Determine the [x, y] coordinate at the center of the cell enclosing the given text.  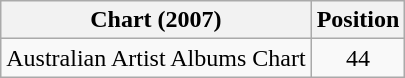
44 [358, 58]
Position [358, 20]
Chart (2007) [156, 20]
Australian Artist Albums Chart [156, 58]
